Determine the [X, Y] coordinate at the center of the cell enclosing the given text.  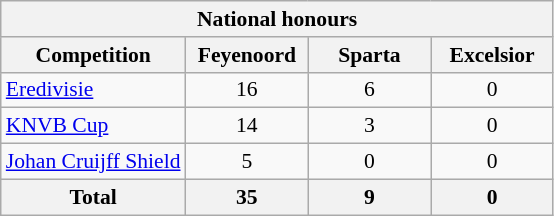
5 [248, 162]
Excelsior [492, 55]
Eredivisie [94, 90]
Competition [94, 55]
Feyenoord [248, 55]
Johan Cruijff Shield [94, 162]
9 [370, 197]
Total [94, 197]
Sparta [370, 55]
National honours [278, 19]
35 [248, 197]
KNVB Cup [94, 126]
16 [248, 90]
6 [370, 90]
3 [370, 126]
14 [248, 126]
